Return the (X, Y) coordinate for the center point of the cell that contains the specified text.  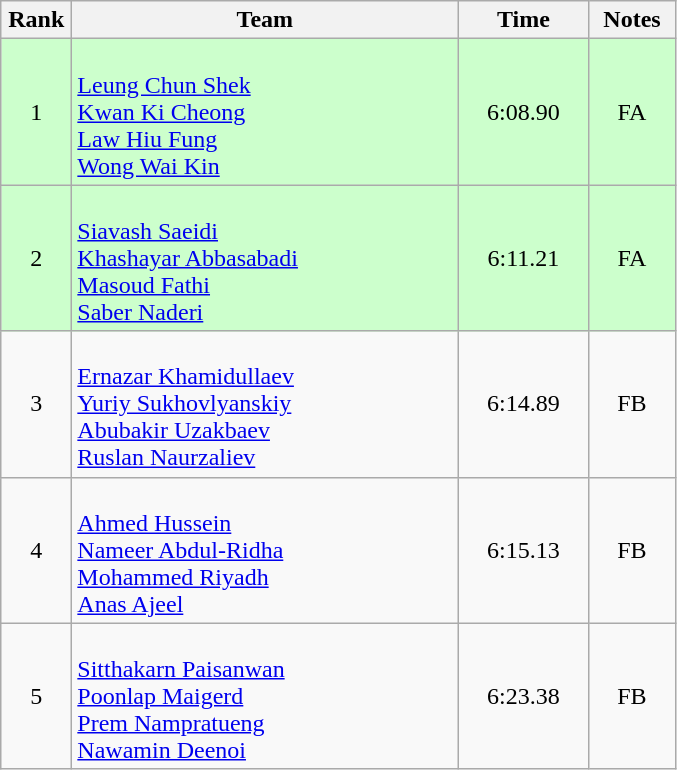
2 (36, 258)
Leung Chun ShekKwan Ki CheongLaw Hiu FungWong Wai Kin (265, 112)
5 (36, 696)
4 (36, 550)
Notes (632, 20)
6:08.90 (524, 112)
Time (524, 20)
6:23.38 (524, 696)
Ernazar KhamidullaevYuriy SukhovlyanskiyAbubakir UzakbaevRuslan Naurzaliev (265, 404)
1 (36, 112)
6:15.13 (524, 550)
Rank (36, 20)
Siavash SaeidiKhashayar AbbasabadiMasoud FathiSaber Naderi (265, 258)
Ahmed HusseinNameer Abdul-RidhaMohammed RiyadhAnas Ajeel (265, 550)
6:14.89 (524, 404)
3 (36, 404)
6:11.21 (524, 258)
Sitthakarn PaisanwanPoonlap MaigerdPrem NampratuengNawamin Deenoi (265, 696)
Team (265, 20)
